Provide the (x, y) coordinate of the cell's center where the given text is located.  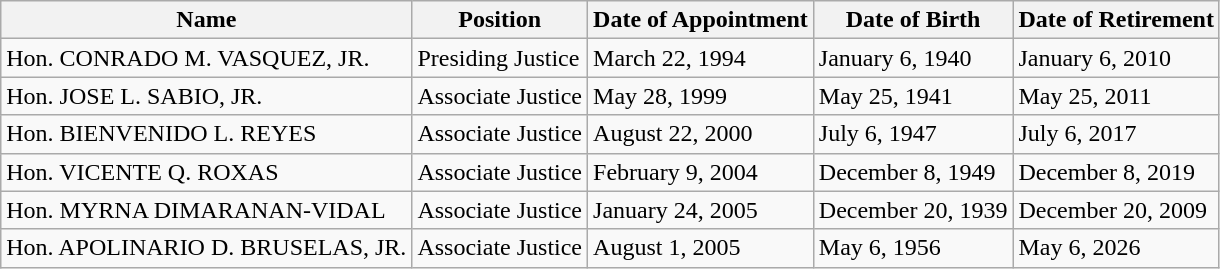
Date of Birth (913, 20)
January 6, 2010 (1116, 58)
Position (500, 20)
Name (206, 20)
March 22, 1994 (701, 58)
Presiding Justice (500, 58)
August 22, 2000 (701, 134)
May 25, 1941 (913, 96)
Hon. APOLINARIO D. BRUSELAS, JR. (206, 248)
Hon. VICENTE Q. ROXAS (206, 172)
December 20, 2009 (1116, 210)
May 6, 1956 (913, 248)
Hon. CONRADO M. VASQUEZ, JR. (206, 58)
January 24, 2005 (701, 210)
May 28, 1999 (701, 96)
Date of Retirement (1116, 20)
May 6, 2026 (1116, 248)
July 6, 1947 (913, 134)
Hon. BIENVENIDO L. REYES (206, 134)
February 9, 2004 (701, 172)
December 8, 2019 (1116, 172)
December 20, 1939 (913, 210)
Hon. MYRNA DIMARANAN-VIDAL (206, 210)
July 6, 2017 (1116, 134)
May 25, 2011 (1116, 96)
August 1, 2005 (701, 248)
January 6, 1940 (913, 58)
December 8, 1949 (913, 172)
Date of Appointment (701, 20)
Hon. JOSE L. SABIO, JR. (206, 96)
